Identify which cell holds the provided text, then report its [x, y] central coordinate. 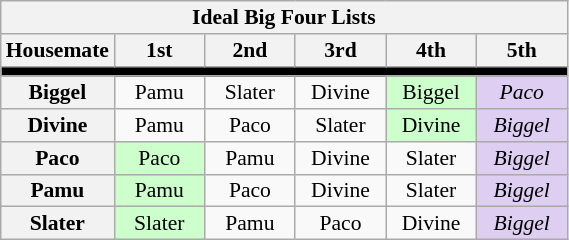
Housemate [58, 50]
Ideal Big Four Lists [284, 18]
1st [160, 50]
3rd [340, 50]
5th [522, 50]
2nd [250, 50]
4th [432, 50]
